Return the (x, y) coordinate for the center point of the cell that contains the specified text.  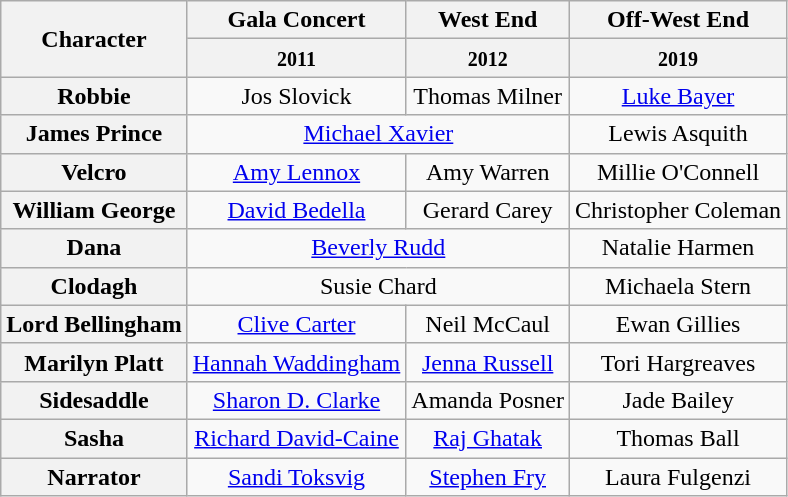
Sidesaddle (94, 400)
Tori Hargreaves (678, 362)
Sandi Toksvig (296, 477)
Thomas Ball (678, 438)
Michael Xavier (378, 134)
Clodagh (94, 286)
Off-West End (678, 20)
Susie Chard (378, 286)
2012 (488, 58)
Jenna Russell (488, 362)
Lord Bellingham (94, 324)
Stephen Fry (488, 477)
Thomas Milner (488, 96)
Neil McCaul (488, 324)
Richard David-Caine (296, 438)
Millie O'Connell (678, 172)
Sasha (94, 438)
Lewis Asquith (678, 134)
Robbie (94, 96)
Raj Ghatak (488, 438)
Amanda Posner (488, 400)
Gala Concert (296, 20)
David Bedella (296, 210)
Velcro (94, 172)
Luke Bayer (678, 96)
Michaela Stern (678, 286)
Natalie Harmen (678, 248)
James Prince (94, 134)
Gerard Carey (488, 210)
Dana (94, 248)
Sharon D. Clarke (296, 400)
Amy Warren (488, 172)
Jade Bailey (678, 400)
Clive Carter (296, 324)
William George (94, 210)
Jos Slovick (296, 96)
Hannah Waddingham (296, 362)
Character (94, 39)
Narrator (94, 477)
Marilyn Platt (94, 362)
Laura Fulgenzi (678, 477)
Ewan Gillies (678, 324)
West End (488, 20)
2019 (678, 58)
Amy Lennox (296, 172)
Beverly Rudd (378, 248)
2011 (296, 58)
Christopher Coleman (678, 210)
